Search for the cell housing the specified text and yield its [X, Y] center coordinate. 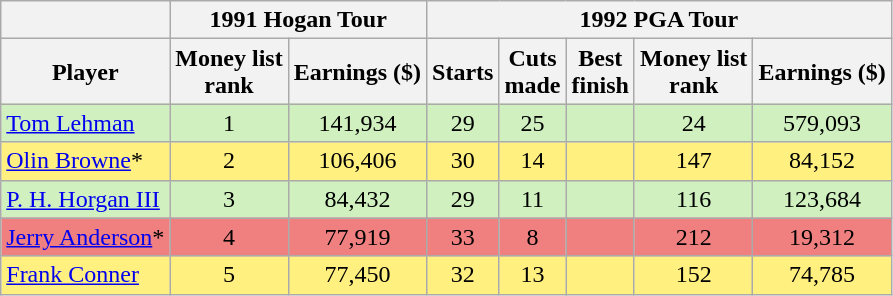
1991 Hogan Tour [298, 20]
1 [229, 123]
579,093 [822, 123]
32 [463, 275]
1992 PGA Tour [660, 20]
5 [229, 275]
Tom Lehman [86, 123]
123,684 [822, 199]
8 [532, 237]
Frank Conner [86, 275]
2 [229, 161]
30 [463, 161]
Jerry Anderson* [86, 237]
Olin Browne* [86, 161]
P. H. Horgan III [86, 199]
13 [532, 275]
25 [532, 123]
77,919 [357, 237]
Cutsmade [532, 72]
11 [532, 199]
Bestfinish [600, 72]
Player [86, 72]
3 [229, 199]
116 [693, 199]
4 [229, 237]
84,152 [822, 161]
19,312 [822, 237]
Starts [463, 72]
33 [463, 237]
77,450 [357, 275]
74,785 [822, 275]
212 [693, 237]
106,406 [357, 161]
14 [532, 161]
147 [693, 161]
24 [693, 123]
141,934 [357, 123]
84,432 [357, 199]
152 [693, 275]
